Find where the given text appears and provide that cell's center as (X, Y) coordinate. 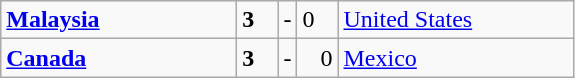
Mexico (456, 58)
Malaysia (119, 20)
United States (456, 20)
Canada (119, 58)
